Find where the given text appears and provide that cell's center as [X, Y] coordinate. 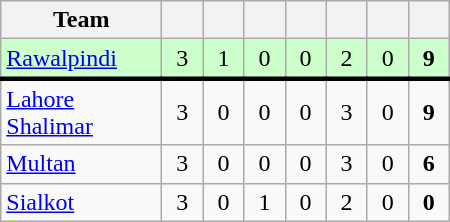
Sialkot [82, 202]
Rawalpindi [82, 59]
Team [82, 20]
6 [428, 164]
Multan [82, 164]
Lahore Shalimar [82, 112]
